Identify which cell holds the provided text, then report its [x, y] central coordinate. 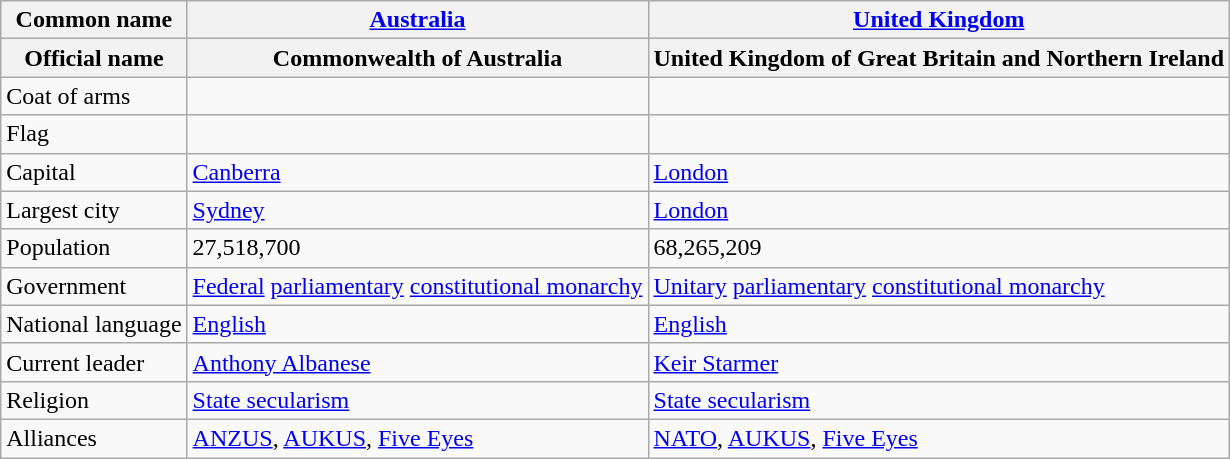
Common name [94, 20]
Religion [94, 400]
Largest city [94, 210]
ANZUS, AUKUS, Five Eyes [418, 438]
Sydney [418, 210]
Unitary parliamentary constitutional monarchy [939, 286]
Commonwealth of Australia [418, 58]
Flag [94, 134]
United Kingdom [939, 20]
Federal parliamentary constitutional monarchy [418, 286]
Australia [418, 20]
Anthony Albanese [418, 362]
Current leader [94, 362]
Alliances [94, 438]
68,265,209 [939, 248]
27,518,700 [418, 248]
Capital [94, 172]
NATO, AUKUS, Five Eyes [939, 438]
Keir Starmer [939, 362]
Canberra [418, 172]
Official name [94, 58]
Coat of arms [94, 96]
Population [94, 248]
Government [94, 286]
National language [94, 324]
United Kingdom of Great Britain and Northern Ireland [939, 58]
